Search for the cell housing the specified text and yield its (x, y) center coordinate. 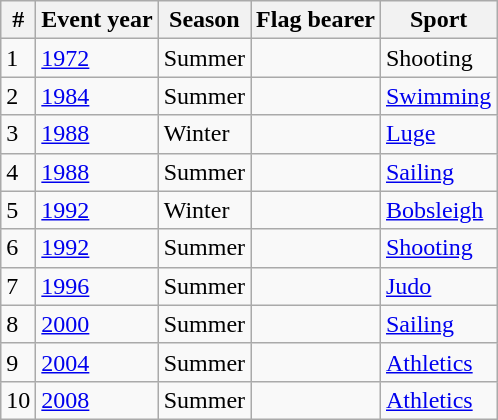
1 (18, 58)
8 (18, 324)
Judo (438, 286)
Bobsleigh (438, 210)
2004 (97, 362)
3 (18, 134)
6 (18, 248)
10 (18, 400)
1996 (97, 286)
Swimming (438, 96)
4 (18, 172)
Sport (438, 20)
# (18, 20)
9 (18, 362)
2 (18, 96)
Flag bearer (316, 20)
7 (18, 286)
Event year (97, 20)
Luge (438, 134)
1972 (97, 58)
5 (18, 210)
2000 (97, 324)
Season (204, 20)
1984 (97, 96)
2008 (97, 400)
